Scan for the cell matching the given text and deliver its (X, Y) coordinate at center. 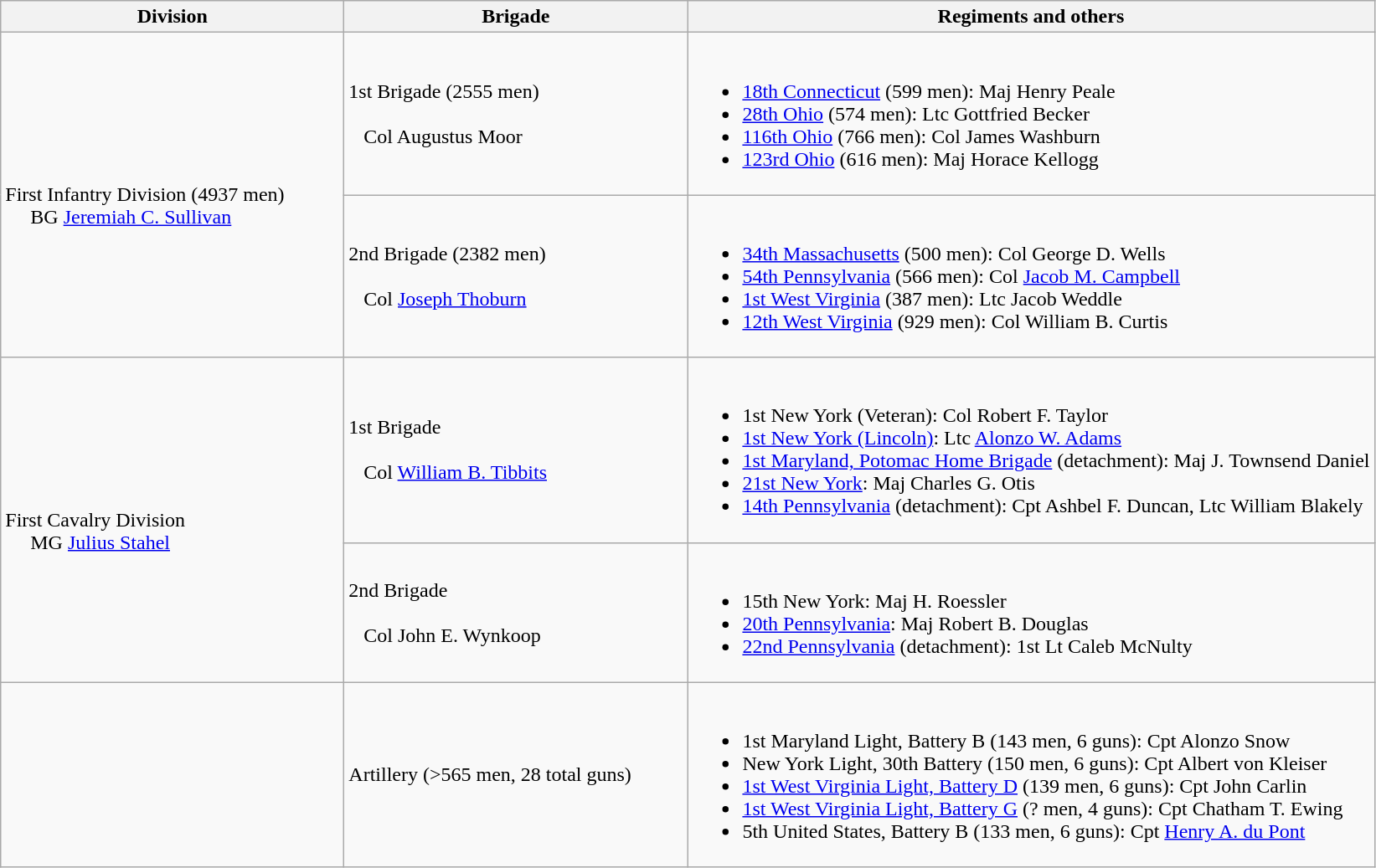
Artillery (>565 men, 28 total guns) (516, 775)
Regiments and others (1031, 17)
2nd Brigade Col John E. Wynkoop (516, 613)
First Infantry Division (4937 men) BG Jeremiah C. Sullivan (173, 195)
Brigade (516, 17)
1st Brigade (2555 men) Col Augustus Moor (516, 114)
First Cavalry Division MG Julius Stahel (173, 520)
2nd Brigade (2382 men) Col Joseph Thoburn (516, 276)
Division (173, 17)
1st Brigade Col William B. Tibbits (516, 450)
15th New York: Maj H. Roessler20th Pennsylvania: Maj Robert B. Douglas22nd Pennsylvania (detachment): 1st Lt Caleb McNulty (1031, 613)
